Search for the cell housing the specified text and yield its (x, y) center coordinate. 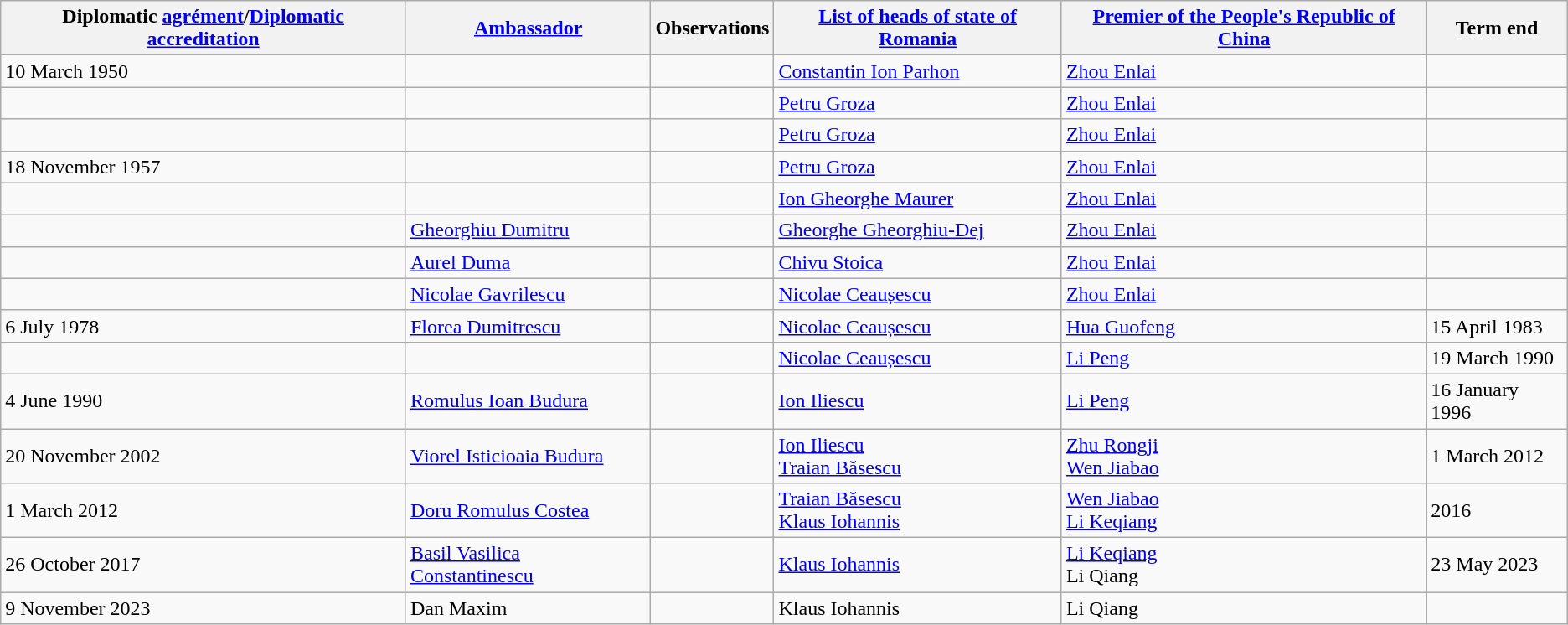
Zhu RongjiWen Jiabao (1243, 456)
6 July 1978 (204, 326)
2016 (1497, 511)
Premier of the People's Republic of China (1243, 28)
Florea Dumitrescu (528, 326)
18 November 1957 (204, 167)
9 November 2023 (204, 608)
Ion Gheorghe Maurer (918, 199)
20 November 2002 (204, 456)
10 March 1950 (204, 71)
Gheorghe Gheorghiu-Dej (918, 230)
Viorel Isticioaia Budura (528, 456)
Observations (712, 28)
Nicolae Gavrilescu (528, 294)
Chivu Stoica (918, 262)
Constantin Ion Parhon (918, 71)
Basil Vasilica Constantinescu (528, 565)
Diplomatic agrément/Diplomatic accreditation (204, 28)
26 October 2017 (204, 565)
23 May 2023 (1497, 565)
Romulus Ioan Budura (528, 400)
Traian BăsescuKlaus Iohannis (918, 511)
Wen JiabaoLi Keqiang (1243, 511)
15 April 1983 (1497, 326)
List of heads of state of Romania (918, 28)
Dan Maxim (528, 608)
Gheorghiu Dumitru (528, 230)
Doru Romulus Costea (528, 511)
16 January 1996 (1497, 400)
Li Qiang (1243, 608)
19 March 1990 (1497, 358)
4 June 1990 (204, 400)
Hua Guofeng (1243, 326)
Ion IliescuTraian Băsescu (918, 456)
Term end (1497, 28)
Aurel Duma (528, 262)
Li KeqiangLi Qiang (1243, 565)
Ambassador (528, 28)
Ion Iliescu (918, 400)
